Pinpoint the cell where the given text exists, returning its [x, y] midpoint coordinate. 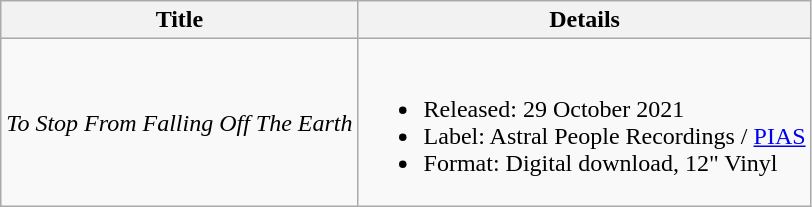
Details [584, 20]
Released: 29 October 2021Label: Astral People Recordings / PIASFormat: Digital download, 12" Vinyl [584, 122]
Title [180, 20]
To Stop From Falling Off The Earth [180, 122]
